Scan for the cell matching the given text and deliver its [x, y] coordinate at center. 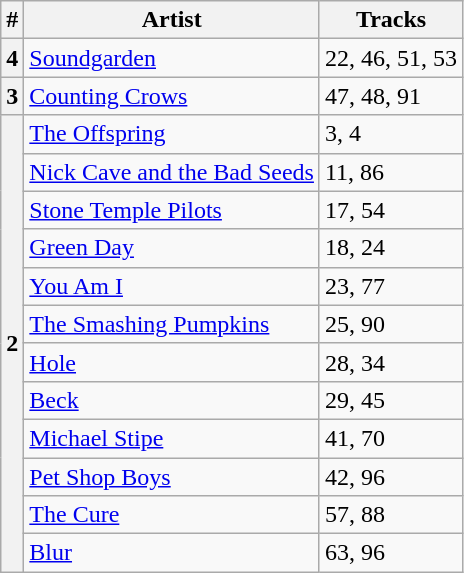
Michael Stipe [172, 438]
17, 54 [390, 210]
25, 90 [390, 324]
Soundgarden [172, 58]
The Smashing Pumpkins [172, 324]
23, 77 [390, 286]
22, 46, 51, 53 [390, 58]
The Cure [172, 515]
# [12, 20]
Blur [172, 553]
28, 34 [390, 362]
Tracks [390, 20]
2 [12, 344]
63, 96 [390, 553]
Beck [172, 400]
47, 48, 91 [390, 96]
18, 24 [390, 248]
Nick Cave and the Bad Seeds [172, 172]
57, 88 [390, 515]
You Am I [172, 286]
Green Day [172, 248]
Counting Crows [172, 96]
Artist [172, 20]
The Offspring [172, 134]
4 [12, 58]
3, 4 [390, 134]
11, 86 [390, 172]
Stone Temple Pilots [172, 210]
29, 45 [390, 400]
Hole [172, 362]
41, 70 [390, 438]
42, 96 [390, 477]
Pet Shop Boys [172, 477]
3 [12, 96]
